Pinpoint the cell where the given text exists, returning its [X, Y] midpoint coordinate. 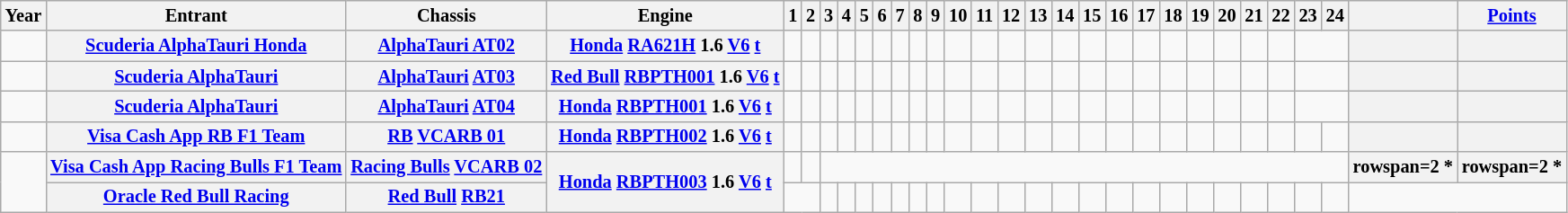
5 [864, 15]
Entrant [196, 15]
15 [1092, 15]
14 [1065, 15]
19 [1200, 15]
Engine [665, 15]
11 [985, 15]
7 [900, 15]
22 [1281, 15]
Visa Cash App RB F1 Team [196, 137]
10 [958, 15]
AlphaTauri AT02 [446, 46]
Chassis [446, 15]
AlphaTauri AT04 [446, 106]
9 [935, 15]
Scuderia AlphaTauri Honda [196, 46]
24 [1335, 15]
13 [1038, 15]
18 [1173, 15]
12 [1011, 15]
3 [828, 15]
4 [846, 15]
Points [1511, 15]
8 [917, 15]
Visa Cash App Racing Bulls F1 Team [196, 167]
6 [882, 15]
Honda RA621H 1.6 V6 t [665, 46]
2 [811, 15]
Red Bull RB21 [446, 197]
20 [1227, 15]
Honda RBPTH002 1.6 V6 t [665, 137]
23 [1308, 15]
AlphaTauri AT03 [446, 76]
Oracle Red Bull Racing [196, 197]
RB VCARB 01 [446, 137]
Racing Bulls VCARB 02 [446, 167]
17 [1146, 15]
21 [1254, 15]
1 [793, 15]
Year [23, 15]
Honda RBPTH003 1.6 V6 t [665, 182]
Red Bull RBPTH001 1.6 V6 t [665, 76]
16 [1119, 15]
Honda RBPTH001 1.6 V6 t [665, 106]
